Extract the (X, Y) coordinate from the center of the cell holding the provided text.  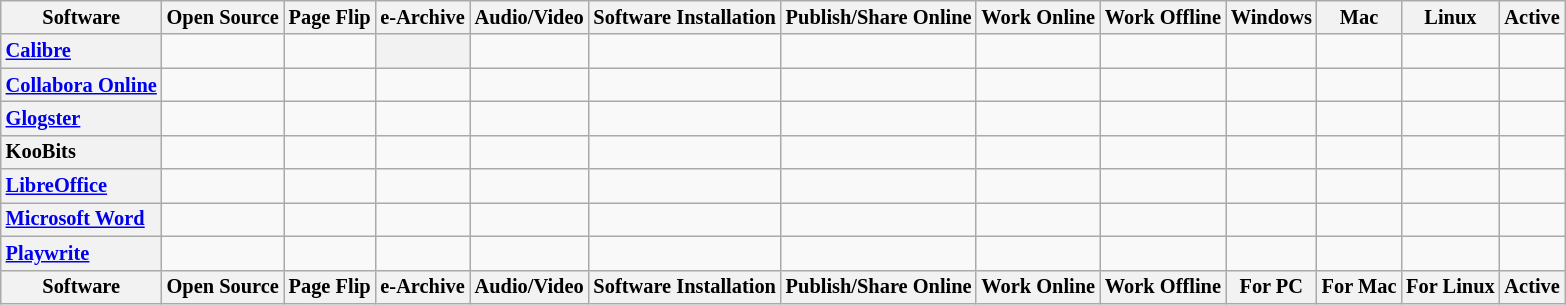
Windows (1272, 17)
Mac (1360, 17)
Linux (1450, 17)
Collabora Online (82, 85)
For PC (1272, 287)
LibreOffice (82, 186)
For Linux (1450, 287)
Calibre (82, 51)
Microsoft Word (82, 219)
KooBits (82, 152)
Playwrite (82, 253)
For Mac (1360, 287)
Glogster (82, 118)
